Return (x, y) of the center of cell containing provided text 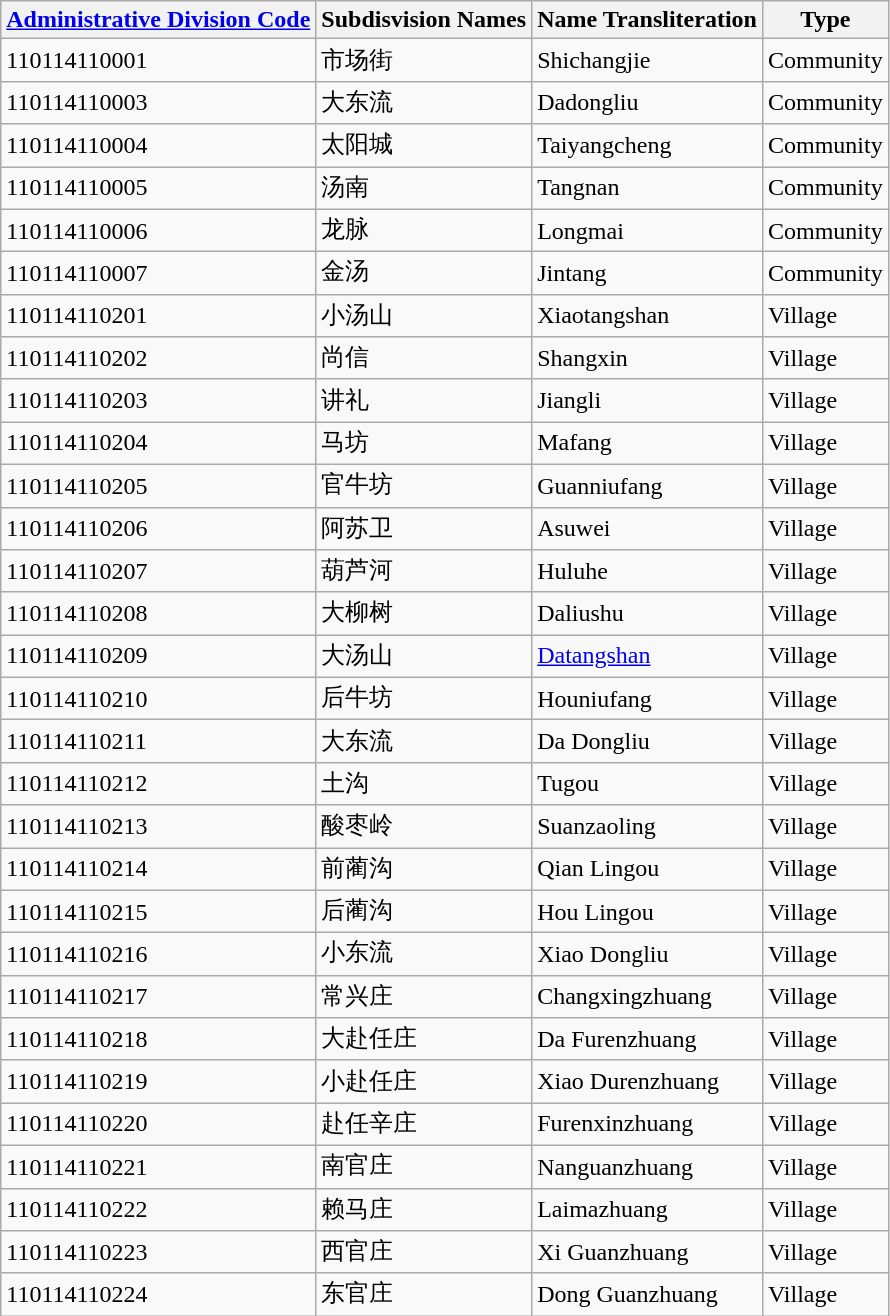
讲礼 (424, 400)
110114110219 (158, 1082)
金汤 (424, 274)
东官庄 (424, 1294)
110114110203 (158, 400)
赴任辛庄 (424, 1124)
Da Dongliu (648, 742)
110114110212 (158, 784)
西官庄 (424, 1252)
110114110218 (158, 1040)
110114110204 (158, 444)
汤南 (424, 188)
110114110216 (158, 954)
110114110206 (158, 528)
Dadongliu (648, 102)
Huluhe (648, 572)
110114110223 (158, 1252)
Taiyangcheng (648, 146)
110114110001 (158, 60)
酸枣岭 (424, 826)
Shangxin (648, 358)
Xiao Durenzhuang (648, 1082)
110114110004 (158, 146)
Xiao Dongliu (648, 954)
Jiangli (648, 400)
110114110201 (158, 316)
Xiaotangshan (648, 316)
110114110222 (158, 1210)
Qian Lingou (648, 870)
大柳树 (424, 614)
110114110221 (158, 1166)
Tangnan (648, 188)
Guanniufang (648, 486)
Type (825, 20)
Mafang (648, 444)
Xi Guanzhuang (648, 1252)
Houniufang (648, 698)
110114110205 (158, 486)
110114110220 (158, 1124)
阿苏卫 (424, 528)
葫芦河 (424, 572)
后牛坊 (424, 698)
110114110209 (158, 656)
Shichangjie (648, 60)
土沟 (424, 784)
110114110006 (158, 230)
110114110214 (158, 870)
110114110208 (158, 614)
110114110003 (158, 102)
小赴任庄 (424, 1082)
小东流 (424, 954)
Da Furenzhuang (648, 1040)
Administrative Division Code (158, 20)
Dong Guanzhuang (648, 1294)
Furenxinzhuang (648, 1124)
Longmai (648, 230)
Daliushu (648, 614)
Jintang (648, 274)
110114110224 (158, 1294)
110114110207 (158, 572)
110114110217 (158, 996)
Suanzaoling (648, 826)
马坊 (424, 444)
尚信 (424, 358)
Changxingzhuang (648, 996)
Subdisvision Names (424, 20)
Nanguanzhuang (648, 1166)
大赴任庄 (424, 1040)
Name Transliteration (648, 20)
110114110210 (158, 698)
Laimazhuang (648, 1210)
太阳城 (424, 146)
南官庄 (424, 1166)
小汤山 (424, 316)
Datangshan (648, 656)
前蔺沟 (424, 870)
110114110211 (158, 742)
大汤山 (424, 656)
市场街 (424, 60)
110114110202 (158, 358)
赖马庄 (424, 1210)
Asuwei (648, 528)
110114110213 (158, 826)
后蔺沟 (424, 912)
Hou Lingou (648, 912)
110114110005 (158, 188)
110114110007 (158, 274)
龙脉 (424, 230)
110114110215 (158, 912)
常兴庄 (424, 996)
Tugou (648, 784)
官牛坊 (424, 486)
